Determine the (x, y) coordinate at the center of the cell enclosing the given text.  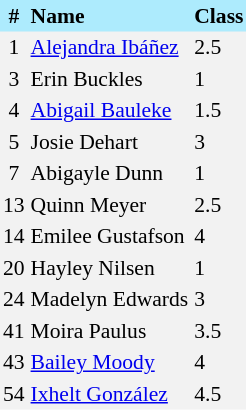
20 (14, 268)
54 (14, 394)
24 (14, 300)
Josie Dehart (110, 142)
13 (14, 205)
Madelyn Edwards (110, 300)
1.5 (218, 110)
Class (218, 16)
Alejandra Ibáñez (110, 48)
43 (14, 362)
Erin Buckles (110, 79)
14 (14, 236)
5 (14, 142)
Name (110, 16)
Abigayle Dunn (110, 174)
4.5 (218, 394)
Abigail Bauleke (110, 110)
Quinn Meyer (110, 205)
7 (14, 174)
Ixhelt González (110, 394)
Hayley Nilsen (110, 268)
3.5 (218, 331)
# (14, 16)
Moira Paulus (110, 331)
Bailey Moody (110, 362)
Emilee Gustafson (110, 236)
41 (14, 331)
